Identify which cell holds the provided text, then report its [x, y] central coordinate. 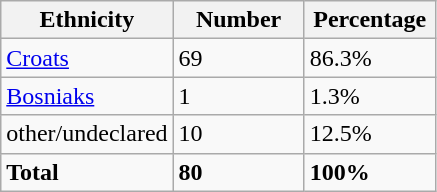
1.3% [370, 96]
Bosniaks [87, 96]
1 [238, 96]
Ethnicity [87, 20]
Total [87, 172]
12.5% [370, 134]
other/undeclared [87, 134]
69 [238, 58]
80 [238, 172]
86.3% [370, 58]
Number [238, 20]
100% [370, 172]
Croats [87, 58]
Percentage [370, 20]
10 [238, 134]
